Find where the given text appears and provide that cell's center as (X, Y) coordinate. 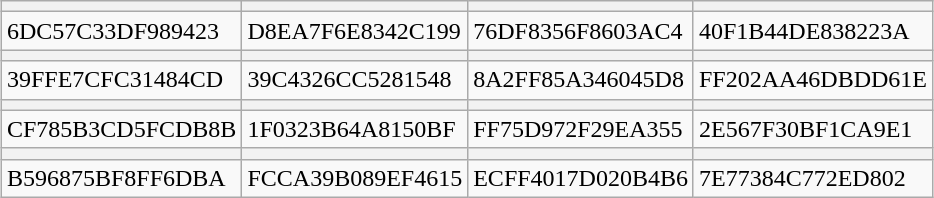
1F0323B64A8150BF (355, 129)
B596875BF8FF6DBA (121, 178)
FCCA39B089EF4615 (355, 178)
39FFE7CFC31484CD (121, 80)
76DF8356F8603AC4 (581, 31)
7E77384C772ED802 (812, 178)
CF785B3CD5FCDB8B (121, 129)
40F1B44DE838223A (812, 31)
8A2FF85A346045D8 (581, 80)
6DC57C33DF989423 (121, 31)
FF75D972F29EA355 (581, 129)
2E567F30BF1CA9E1 (812, 129)
39C4326CC5281548 (355, 80)
ECFF4017D020B4B6 (581, 178)
FF202AA46DBDD61E (812, 80)
D8EA7F6E8342C199 (355, 31)
